Pinpoint the cell where the given text exists, returning its [X, Y] midpoint coordinate. 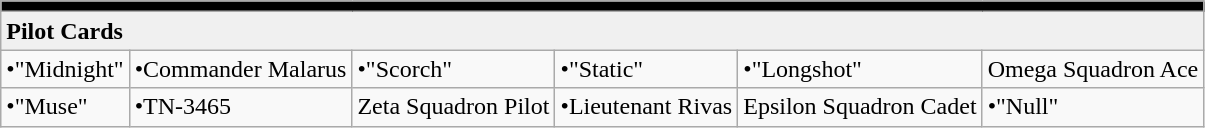
•"Scorch" [454, 69]
•"Midnight" [65, 69]
•Lieutenant Rivas [646, 107]
•"Longshot" [860, 69]
Omega Squadron Ace [1093, 69]
Pilot Cards [602, 31]
•TN-3465 [240, 107]
•Commander Malarus [240, 69]
Zeta Squadron Pilot [454, 107]
•"Static" [646, 69]
•"Muse" [65, 107]
•"Null" [1093, 107]
Epsilon Squadron Cadet [860, 107]
